Detect which cell encompasses the target text, then output its (x, y) center coordinate. 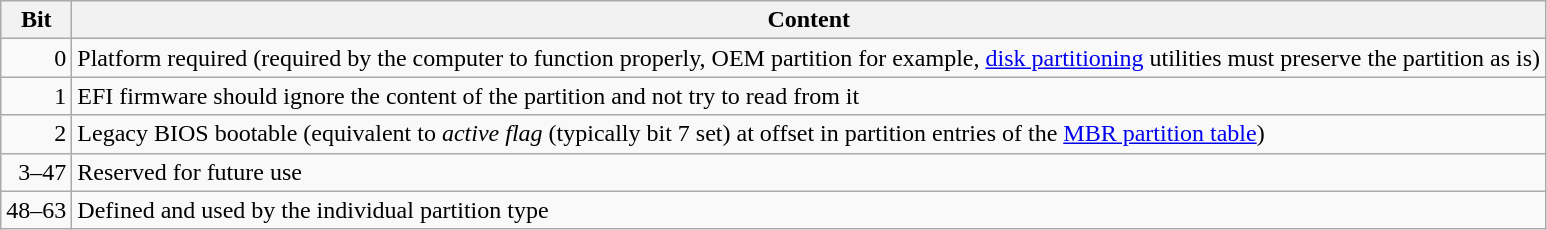
Legacy BIOS bootable (equivalent to active flag (typically bit 7 set) at offset in partition entries of the MBR partition table) (809, 134)
0 (36, 58)
EFI firmware should ignore the content of the partition and not try to read from it (809, 96)
3–47 (36, 172)
1 (36, 96)
2 (36, 134)
48–63 (36, 210)
Reserved for future use (809, 172)
Bit (36, 20)
Defined and used by the individual partition type (809, 210)
Content (809, 20)
